From the cell containing the given text, extract its center point as [x, y] coordinate. 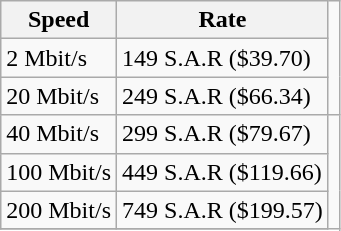
149 S.A.R ($39.70) [223, 58]
249 S.A.R ($66.34) [223, 96]
749 S.A.R ($199.57) [223, 210]
Rate [223, 20]
200 Mbit/s [59, 210]
2 Mbit/s [59, 58]
20 Mbit/s [59, 96]
40 Mbit/s [59, 134]
449 S.A.R ($119.66) [223, 172]
Speed [59, 20]
299 S.A.R ($79.67) [223, 134]
100 Mbit/s [59, 172]
